Search for the cell housing the specified text and yield its [x, y] center coordinate. 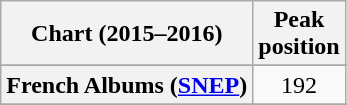
Chart (2015–2016) [127, 34]
192 [299, 85]
Peakposition [299, 34]
French Albums (SNEP) [127, 85]
